Identify which cell holds the provided text, then report its [X, Y] central coordinate. 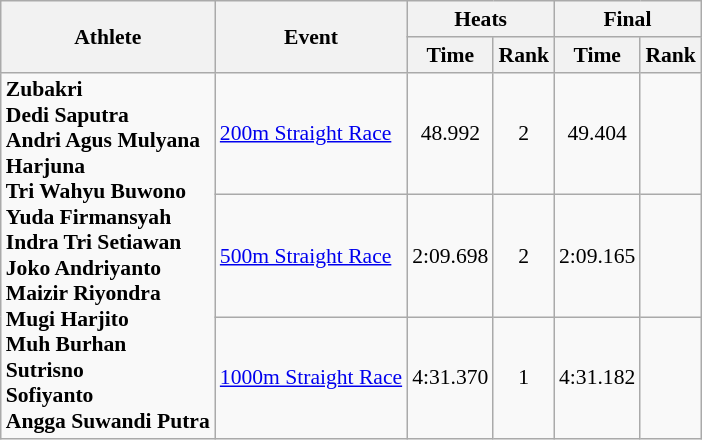
200m Straight Race [311, 133]
1 [524, 378]
Heats [480, 19]
2:09.165 [597, 256]
1000m Straight Race [311, 378]
49.404 [597, 133]
Athlete [108, 36]
Final [628, 19]
Event [311, 36]
48.992 [450, 133]
4:31.370 [450, 378]
500m Straight Race [311, 256]
2:09.698 [450, 256]
4:31.182 [597, 378]
